Scan for the cell matching the given text and deliver its (X, Y) coordinate at center. 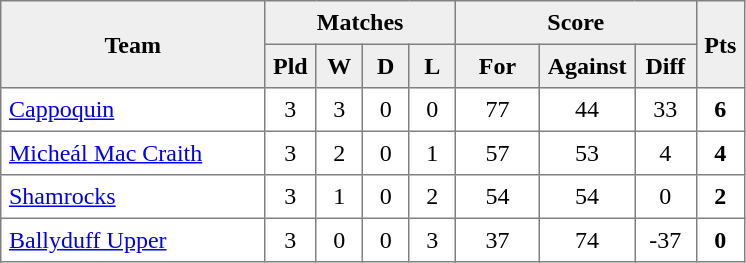
Shamrocks (133, 197)
44 (586, 110)
For (497, 66)
Score (576, 23)
74 (586, 240)
Team (133, 44)
Matches (360, 23)
W (339, 66)
Pld (290, 66)
D (385, 66)
Diff (666, 66)
57 (497, 153)
Cappoquin (133, 110)
Micheál Mac Craith (133, 153)
-37 (666, 240)
33 (666, 110)
6 (720, 110)
Pts (720, 44)
77 (497, 110)
53 (586, 153)
L (432, 66)
Against (586, 66)
37 (497, 240)
Ballyduff Upper (133, 240)
